Find where the given text appears and provide that cell's center as (x, y) coordinate. 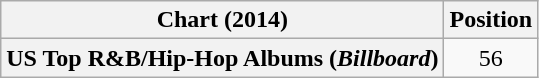
56 (491, 58)
Position (491, 20)
Chart (2014) (222, 20)
US Top R&B/Hip-Hop Albums (Billboard) (222, 58)
